From the cell containing the given text, extract its center point as (x, y) coordinate. 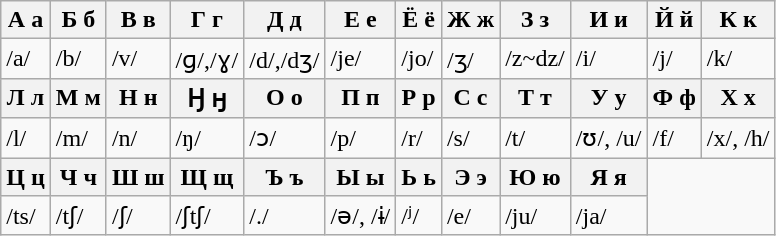
Ӈ ӈ (207, 98)
/./ (284, 216)
Я я (608, 177)
/x/, /h/ (738, 138)
/j/ (674, 59)
/ɔ/ (284, 138)
Х х (738, 98)
В в (138, 20)
Ъ ъ (284, 177)
/f/ (674, 138)
Н н (138, 98)
К к (738, 20)
/l/ (26, 138)
И и (608, 20)
П п (360, 98)
Г г (207, 20)
Ю ю (536, 177)
Ь ь (419, 177)
/r/ (419, 138)
Ч ч (78, 177)
О о (284, 98)
/e/ (470, 216)
Ф ф (674, 98)
/ʲ/ (419, 216)
Р р (419, 98)
/ʃtʃ/ (207, 216)
Б б (78, 20)
У у (608, 98)
/ŋ/ (207, 138)
Д д (284, 20)
Й й (674, 20)
/d/,/dʒ/ (284, 59)
З з (536, 20)
/a/ (26, 59)
М м (78, 98)
/i/ (608, 59)
Ж ж (470, 20)
/ja/ (608, 216)
Т т (536, 98)
Щ щ (207, 177)
/p/ (360, 138)
Ц ц (26, 177)
Ш ш (138, 177)
/z~dz/ (536, 59)
/ʒ/ (470, 59)
/ju/ (536, 216)
/k/ (738, 59)
/je/ (360, 59)
/ɡ/,/ɣ/ (207, 59)
/tʃ/ (78, 216)
/s/ (470, 138)
Ы ы (360, 177)
Ё ё (419, 20)
С с (470, 98)
/ʃ/ (138, 216)
/t/ (536, 138)
/ə/, /ɨ/ (360, 216)
/ʊ/, /u/ (608, 138)
/v/ (138, 59)
/jo/ (419, 59)
Л л (26, 98)
/m/ (78, 138)
А а (26, 20)
/ts/ (26, 216)
Е е (360, 20)
/n/ (138, 138)
Э э (470, 177)
/b/ (78, 59)
